Search for the cell housing the specified text and yield its (X, Y) center coordinate. 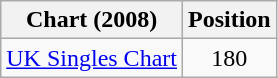
Chart (2008) (92, 20)
180 (229, 58)
UK Singles Chart (92, 58)
Position (229, 20)
